Identify which cell holds the provided text, then report its [X, Y] central coordinate. 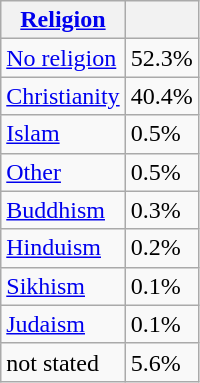
No religion [63, 58]
not stated [63, 362]
Sikhism [63, 286]
Buddhism [63, 210]
Hinduism [63, 248]
0.3% [162, 210]
40.4% [162, 96]
Religion [63, 20]
Judaism [63, 324]
5.6% [162, 362]
52.3% [162, 58]
Other [63, 172]
0.2% [162, 248]
Islam [63, 134]
Christianity [63, 96]
